Capture the cell that displays the provided text and extract its [X, Y] central coordinate. 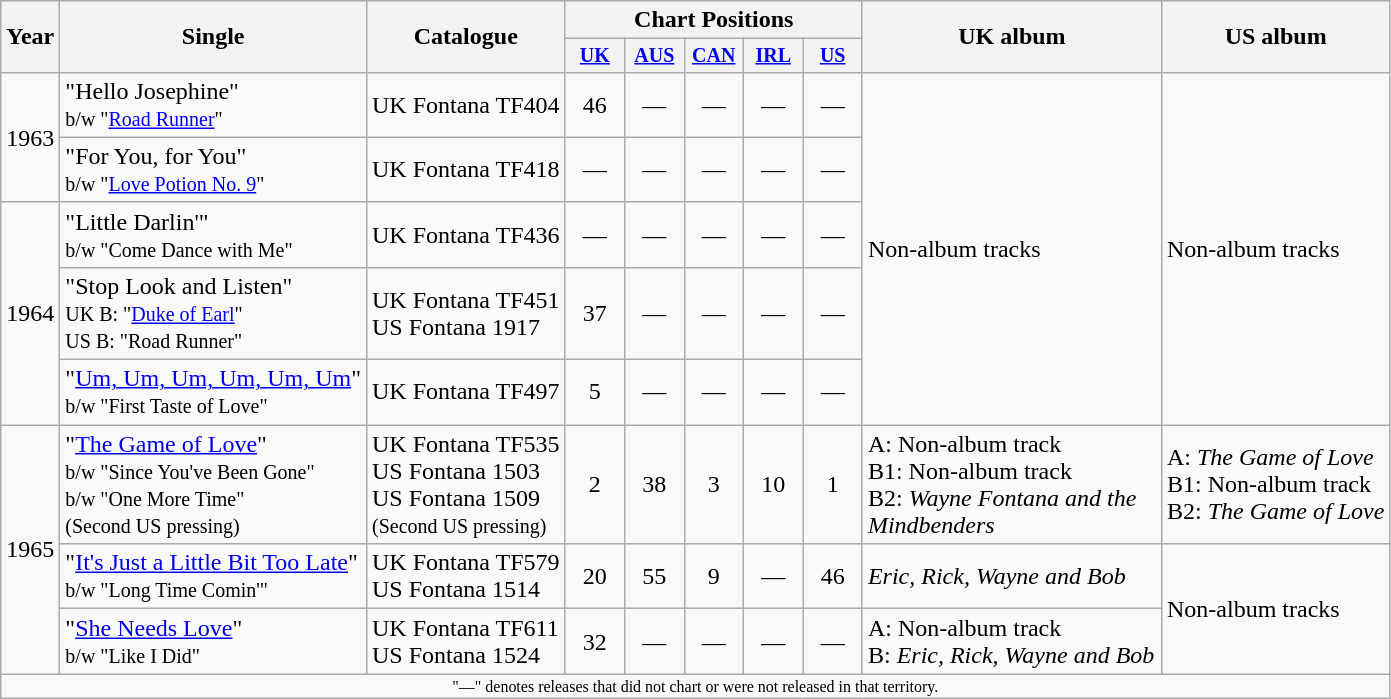
37 [594, 313]
A: Non-album trackB: Eric, Rick, Wayne and Bob [1012, 642]
55 [654, 576]
"Hello Josephine" b/w "Road Runner" [214, 104]
1965 [30, 550]
UK Fontana TF579US Fontana 1514 [466, 576]
Single [214, 37]
10 [772, 484]
"Um, Um, Um, Um, Um, Um" b/w "First Taste of Love" [214, 392]
"Stop Look and Listen" UK B: "Duke of Earl"US B: "Road Runner" [214, 313]
"Little Darlin'"b/w "Come Dance with Me" [214, 234]
9 [714, 576]
IRL [772, 56]
UK Fontana TF535US Fontana 1503US Fontana 1509 (Second US pressing) [466, 484]
Eric, Rick, Wayne and Bob [1012, 576]
Chart Positions [714, 20]
UK Fontana TF418 [466, 170]
UK album [1012, 37]
20 [594, 576]
2 [594, 484]
UK [594, 56]
"—" denotes releases that did not chart or were not released in that territory. [696, 686]
US album [1275, 37]
CAN [714, 56]
UK Fontana TF497 [466, 392]
38 [654, 484]
A: Non-album trackB1: Non-album trackB2: Wayne Fontana and the Mindbenders [1012, 484]
AUS [654, 56]
5 [594, 392]
Year [30, 37]
1964 [30, 313]
UK Fontana TF611US Fontana 1524 [466, 642]
32 [594, 642]
1963 [30, 137]
UK Fontana TF404 [466, 104]
"She Needs Love" b/w "Like I Did" [214, 642]
3 [714, 484]
UK Fontana TF451US Fontana 1917 [466, 313]
A: The Game of LoveB1: Non-album trackB2: The Game of Love [1275, 484]
"For You, for You"b/w "Love Potion No. 9" [214, 170]
UK Fontana TF436 [466, 234]
1 [832, 484]
"The Game of Love" b/w "Since You've Been Gone"b/w "One More Time"(Second US pressing) [214, 484]
US [832, 56]
Catalogue [466, 37]
"It's Just a Little Bit Too Late" b/w "Long Time Comin'" [214, 576]
